Pinpoint the cell where the given text exists, returning its [x, y] midpoint coordinate. 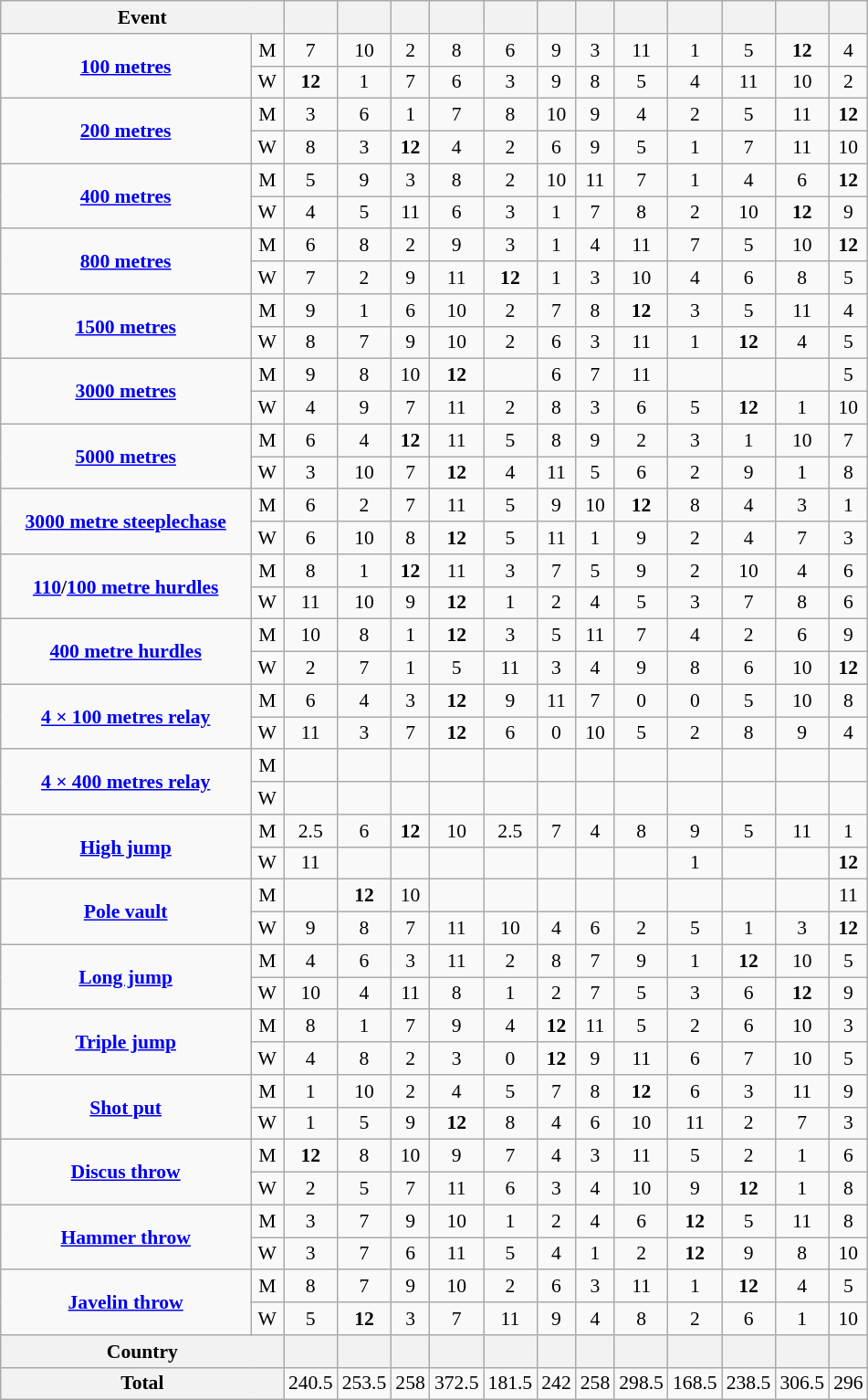
372.5 [456, 1384]
Hammer throw [126, 1237]
Triple jump [126, 1043]
4 × 400 metres relay [126, 782]
3000 metre steeplechase [126, 522]
100 metres [126, 66]
298.5 [641, 1384]
3000 metres [126, 391]
181.5 [511, 1384]
306.5 [801, 1384]
Shot put [126, 1107]
Long jump [126, 977]
Discus throw [126, 1173]
253.5 [365, 1384]
High jump [126, 847]
4 × 100 metres relay [126, 716]
Country [142, 1352]
400 metres [126, 195]
800 metres [126, 261]
Total [142, 1384]
238.5 [748, 1384]
242 [557, 1384]
168.5 [695, 1384]
296 [849, 1384]
240.5 [310, 1384]
5000 metres [126, 457]
400 metre hurdles [126, 652]
Javelin throw [126, 1302]
110/100 metre hurdles [126, 586]
200 metres [126, 132]
Pole vault [126, 911]
Event [142, 17]
1500 metres [126, 327]
